Extract the [X, Y] coordinate from the center of the cell holding the provided text.  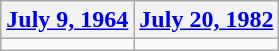
July 20, 1982 [206, 20]
July 9, 1964 [68, 20]
